Pinpoint the cell where the given text exists, returning its [x, y] midpoint coordinate. 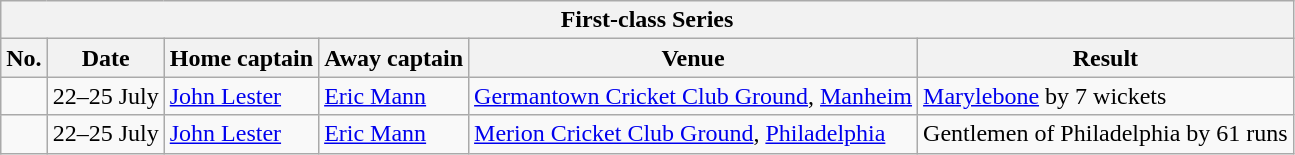
Away captain [394, 58]
Result [1106, 58]
Venue [694, 58]
First-class Series [647, 20]
Marylebone by 7 wickets [1106, 96]
Home captain [241, 58]
Germantown Cricket Club Ground, Manheim [694, 96]
Gentlemen of Philadelphia by 61 runs [1106, 134]
Date [106, 58]
No. [24, 58]
Merion Cricket Club Ground, Philadelphia [694, 134]
